Determine the [X, Y] coordinate at the center of the cell enclosing the given text.  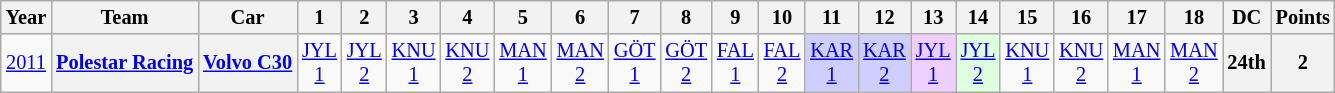
3 [414, 17]
6 [580, 17]
8 [686, 17]
GÖT2 [686, 63]
15 [1027, 17]
16 [1081, 17]
Year [26, 17]
2011 [26, 63]
24th [1247, 63]
FAL2 [782, 63]
9 [736, 17]
7 [635, 17]
5 [522, 17]
Polestar Racing [124, 63]
18 [1194, 17]
13 [934, 17]
10 [782, 17]
12 [884, 17]
Team [124, 17]
14 [978, 17]
GÖT1 [635, 63]
17 [1136, 17]
FAL1 [736, 63]
KAR2 [884, 63]
1 [320, 17]
DC [1247, 17]
Volvo C30 [248, 63]
KAR1 [832, 63]
Car [248, 17]
11 [832, 17]
Points [1303, 17]
4 [467, 17]
